Return (X, Y) of the center of cell containing provided text 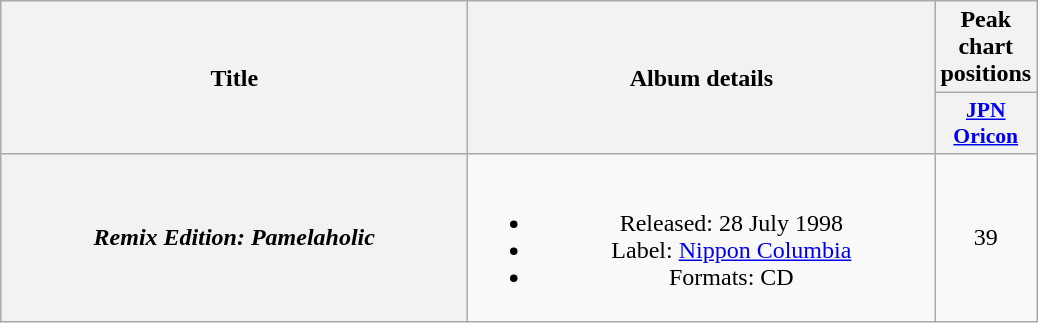
Album details (702, 78)
39 (986, 238)
Peak chart positions (986, 47)
Released: 28 July 1998Label: Nippon ColumbiaFormats: CD (702, 238)
Title (234, 78)
Remix Edition: Pamelaholic (234, 238)
JPNOricon (986, 124)
